Pinpoint the cell where the given text exists, returning its (X, Y) midpoint coordinate. 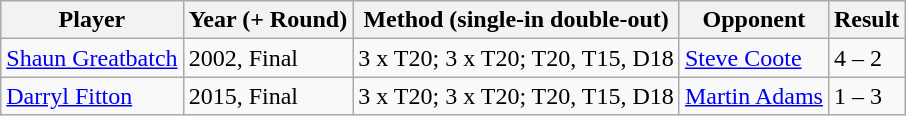
1 – 3 (866, 96)
Shaun Greatbatch (92, 58)
Opponent (754, 20)
Steve Coote (754, 58)
2002, Final (268, 58)
Darryl Fitton (92, 96)
4 – 2 (866, 58)
Martin Adams (754, 96)
Year (+ Round) (268, 20)
Method (single-in double-out) (516, 20)
Result (866, 20)
Player (92, 20)
2015, Final (268, 96)
